Extract the [x, y] coordinate from the center of the cell holding the provided text.  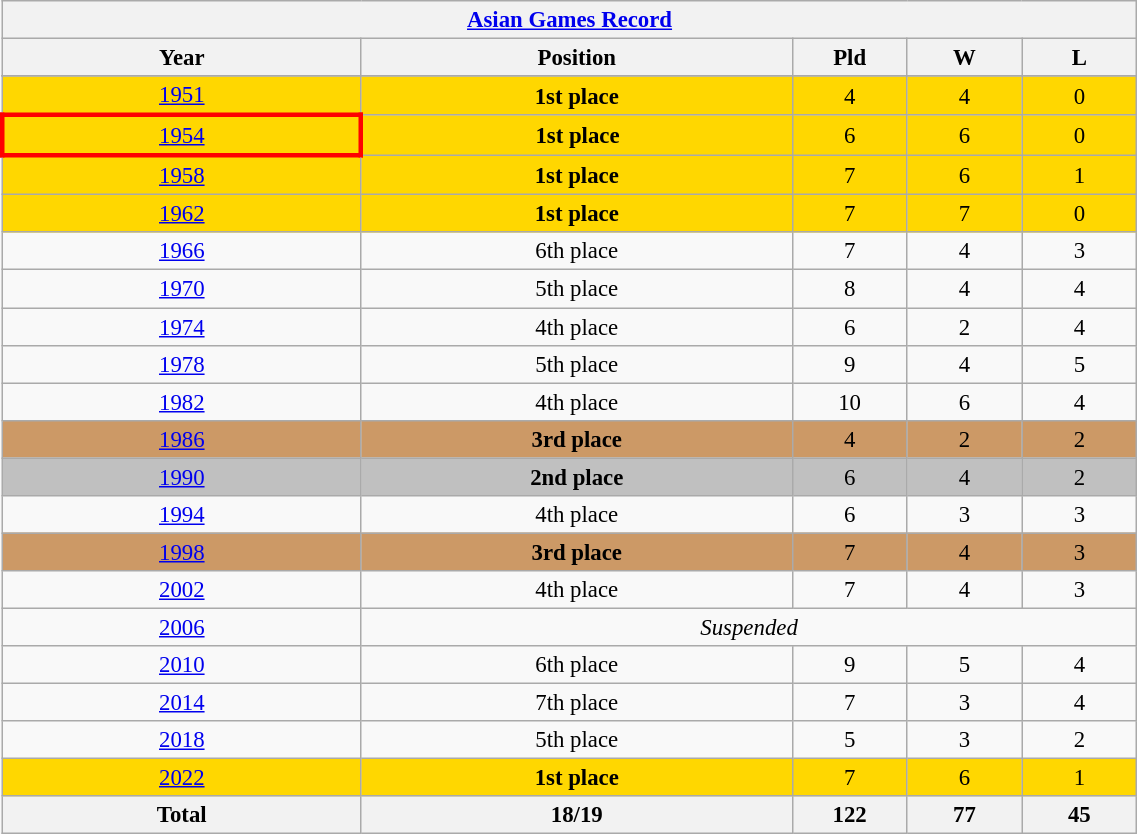
Pld [850, 58]
122 [850, 815]
1966 [182, 251]
1974 [182, 327]
2010 [182, 665]
W [964, 58]
1970 [182, 289]
Year [182, 58]
10 [850, 402]
1994 [182, 515]
1962 [182, 214]
2nd place [576, 477]
1998 [182, 552]
Position [576, 58]
Total [182, 815]
Suspended [749, 627]
45 [1080, 815]
2014 [182, 703]
1954 [182, 136]
1982 [182, 402]
1990 [182, 477]
77 [964, 815]
1958 [182, 176]
Asian Games Record [570, 20]
2018 [182, 740]
2002 [182, 590]
1986 [182, 439]
2022 [182, 778]
7th place [576, 703]
18/19 [576, 815]
L [1080, 58]
1978 [182, 364]
8 [850, 289]
1951 [182, 96]
2006 [182, 627]
